Identify which cell holds the provided text, then report its [X, Y] central coordinate. 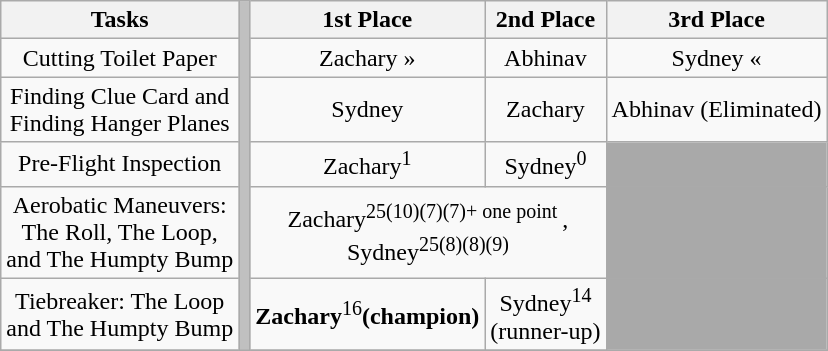
Abhinav (Eliminated) [716, 110]
Zachary16(champion) [368, 315]
Sydney0 [546, 164]
Abhinav [546, 58]
Finding Clue Card and Finding Hanger Planes [120, 110]
Sydney14(runner-up) [546, 315]
Zachary [546, 110]
2nd Place [546, 20]
Cutting Toilet Paper [120, 58]
Tiebreaker: The Loop and The Humpty Bump [120, 315]
Zachary1 [368, 164]
Aerobatic Maneuvers: The Roll, The Loop, and The Humpty Bump [120, 232]
Pre-Flight Inspection [120, 164]
Sydney [368, 110]
Zachary25(10)(7)(7)+ one point , Sydney25(8)(8)(9) [428, 232]
Zachary » [368, 58]
Sydney « [716, 58]
1st Place [368, 20]
3rd Place [716, 20]
Tasks [120, 20]
